From the cell containing the given text, extract its center point as (x, y) coordinate. 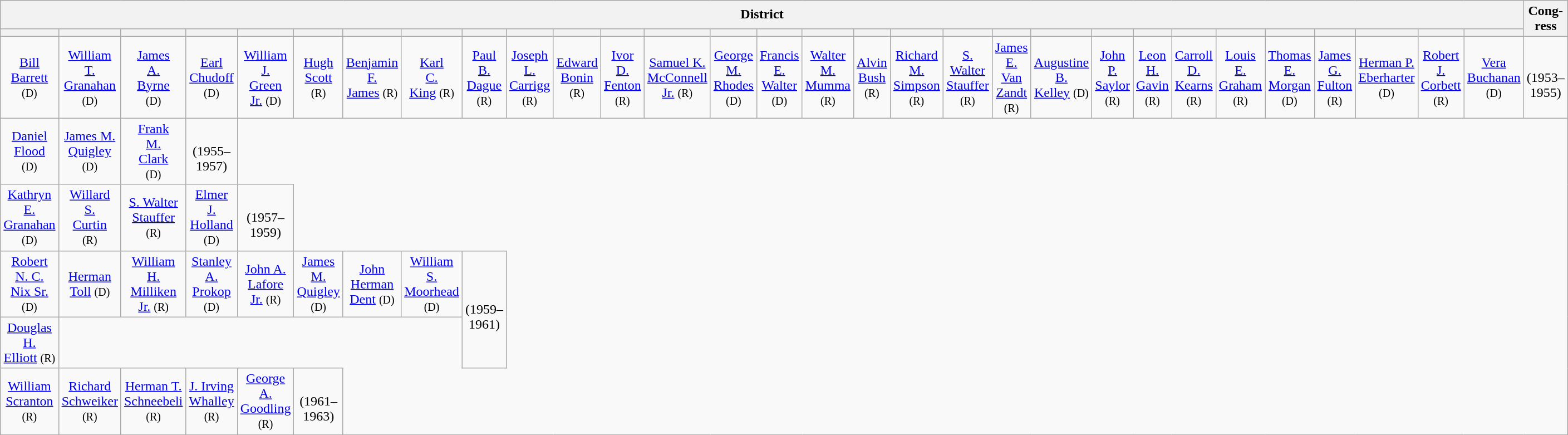
Douglas H.Elliott (R) (30, 343)
John A.LaforeJr. (R) (266, 284)
J. IrvingWhalley(R) (212, 401)
(1959–1961) (484, 310)
William T.Granahan(D) (90, 77)
GeorgeM.Rhodes(D) (734, 77)
JamesA.Byrne(D) (153, 77)
JosephL.Carrigg (R) (529, 77)
ThomasE.Morgan(D) (1290, 77)
BenjaminF.James (R) (372, 77)
WilliamScranton(R) (30, 401)
EdwardBonin (R) (577, 77)
(1953–1955) (1545, 77)
KathrynE.Granahan(D) (30, 217)
JamesE.VanZandt(R) (1011, 77)
IvorD.Fenton(R) (623, 77)
RobertJ.Corbett(R) (1441, 77)
FrancisE.Walter(D) (779, 77)
WalterM.Mumma(R) (828, 77)
JohnHermanDent (D) (372, 284)
JohnP.Saylor(R) (1113, 77)
DanielFlood(D) (30, 151)
AugustineB.Kelley (D) (1061, 77)
HermanToll (D) (90, 284)
LeonH.Gavin(R) (1153, 77)
RichardM.Simpson(R) (916, 77)
WilliamH.MillikenJr. (R) (153, 284)
Louis E.Graham (R) (1240, 77)
Samuel K.McConnellJr. (R) (677, 77)
CarrollD.Kearns(R) (1193, 77)
BillBarrett(D) (30, 77)
Stanley A.Prokop (D) (212, 284)
FrankM.Clark(D) (153, 151)
AlvinBush(R) (872, 77)
WillardS.Curtin(R) (90, 217)
(1961–1963) (318, 401)
VeraBuchanan(D) (1494, 77)
(1955–1957) (212, 151)
RichardSchweiker(R) (90, 401)
George A.Goodling(R) (266, 401)
WilliamS.Moorhead(D) (432, 284)
(1957–1959) (266, 217)
HughScott(R) (318, 77)
Herman T.Schneebeli(R) (153, 401)
WilliamJ.GreenJr. (D) (266, 77)
JamesG.Fulton(R) (1335, 77)
KarlC.King (R) (432, 77)
EarlChudoff(D) (212, 77)
District (762, 14)
Herman P.Eberharter(D) (1387, 77)
ElmerJ.Holland(D) (212, 217)
PaulB.Dague(R) (484, 77)
Cong­ress (1545, 19)
RobertN. C.Nix Sr.(D) (30, 284)
